Locate the cell with the specified text and output its (X, Y) center coordinate. 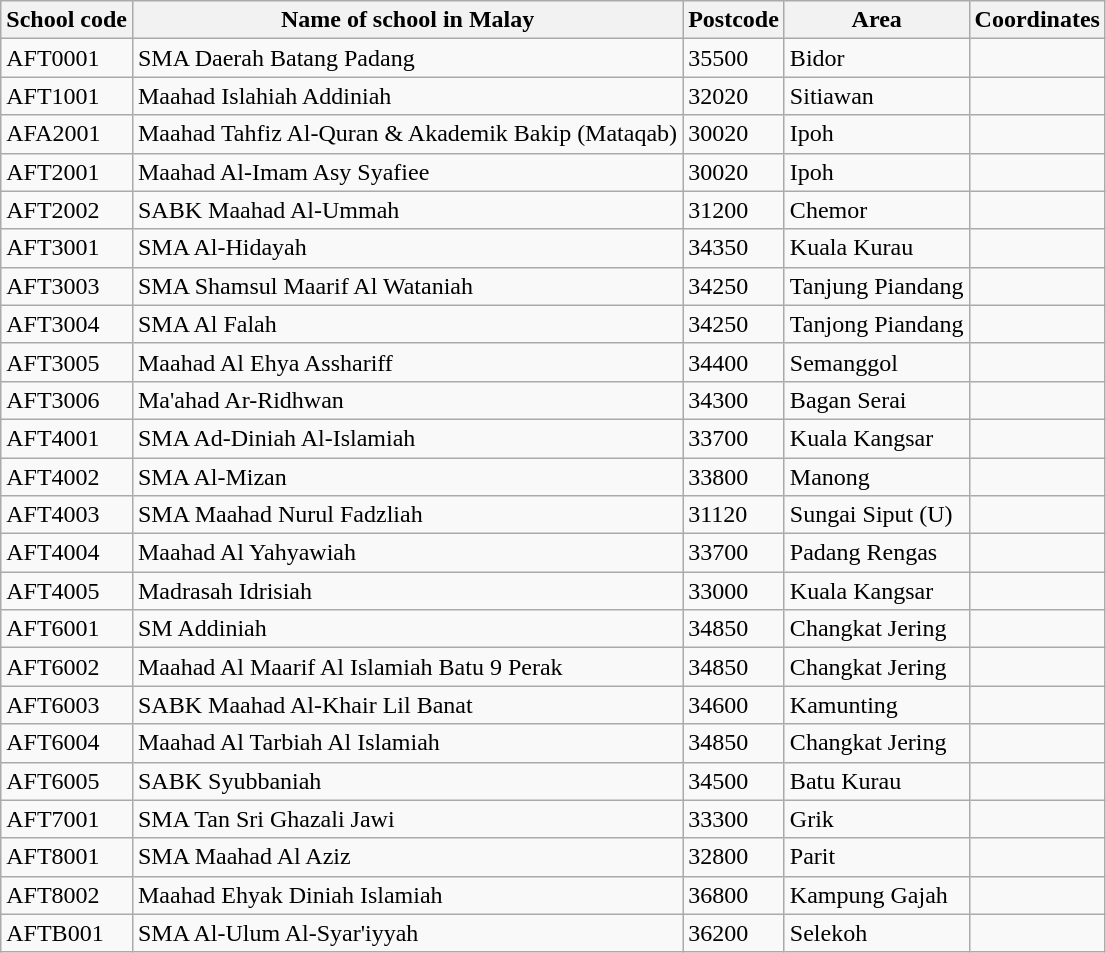
AFT3005 (67, 362)
33300 (734, 819)
Maahad Al Maarif Al Islamiah Batu 9 Perak (407, 667)
32800 (734, 857)
AFT6001 (67, 629)
AFT3003 (67, 286)
Tanjung Piandang (876, 286)
33000 (734, 591)
SMA Al-Hidayah (407, 248)
31200 (734, 210)
Semanggol (876, 362)
34300 (734, 400)
AFT6002 (67, 667)
Sitiawan (876, 96)
AFT0001 (67, 58)
Postcode (734, 20)
33800 (734, 477)
Name of school in Malay (407, 20)
Maahad Tahfiz Al-Quran & Akademik Bakip (Mataqab) (407, 134)
Bagan Serai (876, 400)
Grik (876, 819)
AFTB001 (67, 933)
Bidor (876, 58)
AFT3001 (67, 248)
SABK Maahad Al-Ummah (407, 210)
SM Addiniah (407, 629)
AFT1001 (67, 96)
School code (67, 20)
Maahad Al Yahyawiah (407, 553)
SMA Ad-Diniah Al-Islamiah (407, 438)
31120 (734, 515)
Kuala Kurau (876, 248)
Chemor (876, 210)
Selekoh (876, 933)
36800 (734, 895)
AFA2001 (67, 134)
32020 (734, 96)
AFT8002 (67, 895)
36200 (734, 933)
AFT4003 (67, 515)
Sungai Siput (U) (876, 515)
Area (876, 20)
Kampung Gajah (876, 895)
Parit (876, 857)
Kamunting (876, 705)
Maahad Ehyak Diniah Islamiah (407, 895)
AFT3006 (67, 400)
AFT7001 (67, 819)
AFT4002 (67, 477)
Ma'ahad Ar-Ridhwan (407, 400)
SMA Al-Ulum Al-Syar'iyyah (407, 933)
AFT2001 (67, 172)
Coordinates (1037, 20)
SABK Maahad Al-Khair Lil Banat (407, 705)
AFT8001 (67, 857)
Manong (876, 477)
34600 (734, 705)
35500 (734, 58)
Maahad Al-Imam Asy Syafiee (407, 172)
Madrasah Idrisiah (407, 591)
AFT4001 (67, 438)
SMA Al-Mizan (407, 477)
34400 (734, 362)
SMA Shamsul Maarif Al Wataniah (407, 286)
Maahad Islahiah Addiniah (407, 96)
Maahad Al Tarbiah Al Islamiah (407, 743)
Batu Kurau (876, 781)
SMA Tan Sri Ghazali Jawi (407, 819)
AFT4004 (67, 553)
SMA Maahad Nurul Fadzliah (407, 515)
34350 (734, 248)
Maahad Al Ehya Asshariff (407, 362)
AFT3004 (67, 324)
AFT6003 (67, 705)
SABK Syubbaniah (407, 781)
SMA Daerah Batang Padang (407, 58)
AFT4005 (67, 591)
34500 (734, 781)
SMA Al Falah (407, 324)
Padang Rengas (876, 553)
AFT2002 (67, 210)
AFT6005 (67, 781)
Tanjong Piandang (876, 324)
AFT6004 (67, 743)
SMA Maahad Al Aziz (407, 857)
